Output the (X, Y) coordinate of the center of the cell containing the given text.  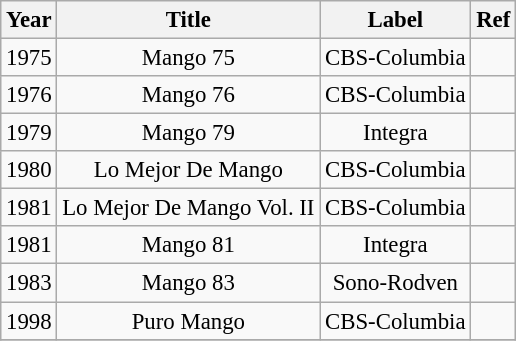
Ref (494, 20)
Sono-Rodven (396, 283)
1975 (29, 58)
Mango 75 (188, 58)
Lo Mejor De Mango (188, 170)
1998 (29, 321)
Mango 81 (188, 245)
Mango 83 (188, 283)
Mango 76 (188, 95)
Mango 79 (188, 133)
1979 (29, 133)
1976 (29, 95)
1983 (29, 283)
Lo Mejor De Mango Vol. II (188, 208)
Puro Mango (188, 321)
Year (29, 20)
Label (396, 20)
1980 (29, 170)
Title (188, 20)
